Return [X, Y] of the center of cell containing provided text 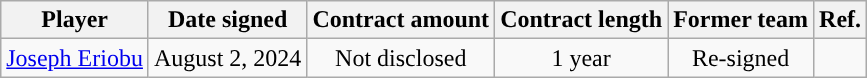
Contract length [582, 20]
Not disclosed [401, 58]
Player [75, 20]
Ref. [840, 20]
Date signed [227, 20]
1 year [582, 58]
Former team [741, 20]
Joseph Eriobu [75, 58]
August 2, 2024 [227, 58]
Contract amount [401, 20]
Re-signed [741, 58]
